Detect which cell encompasses the target text, then output its (X, Y) center coordinate. 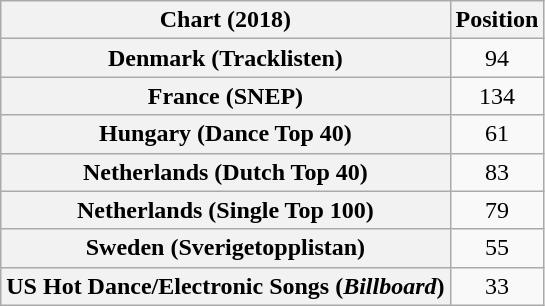
33 (497, 286)
61 (497, 134)
55 (497, 248)
US Hot Dance/Electronic Songs (Billboard) (226, 286)
France (SNEP) (226, 96)
Hungary (Dance Top 40) (226, 134)
Netherlands (Single Top 100) (226, 210)
Chart (2018) (226, 20)
Netherlands (Dutch Top 40) (226, 172)
79 (497, 210)
83 (497, 172)
134 (497, 96)
Position (497, 20)
94 (497, 58)
Sweden (Sverigetopplistan) (226, 248)
Denmark (Tracklisten) (226, 58)
